Pinpoint the cell where the given text exists, returning its [X, Y] midpoint coordinate. 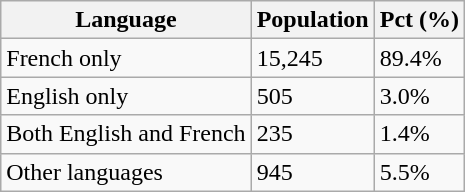
Other languages [126, 172]
235 [312, 134]
Language [126, 20]
505 [312, 96]
Pct (%) [419, 20]
5.5% [419, 172]
945 [312, 172]
89.4% [419, 58]
1.4% [419, 134]
English only [126, 96]
3.0% [419, 96]
15,245 [312, 58]
French only [126, 58]
Population [312, 20]
Both English and French [126, 134]
